Find where the given text appears and provide that cell's center as [X, Y] coordinate. 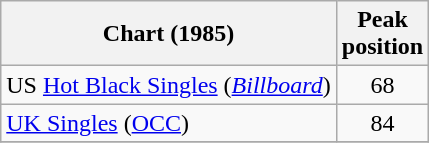
68 [382, 85]
84 [382, 123]
Peakposition [382, 34]
UK Singles (OCC) [169, 123]
Chart (1985) [169, 34]
US Hot Black Singles (Billboard) [169, 85]
